Pinpoint the cell where the given text exists, returning its [X, Y] midpoint coordinate. 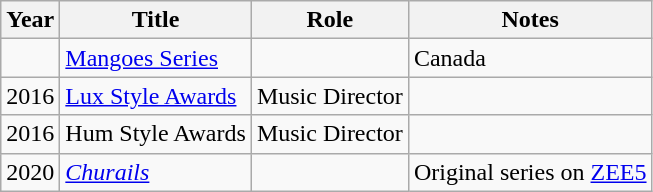
Original series on ZEE5 [530, 172]
Mangoes Series [156, 58]
Role [330, 20]
Lux Style Awards [156, 96]
2020 [30, 172]
Hum Style Awards [156, 134]
Title [156, 20]
Canada [530, 58]
Notes [530, 20]
Year [30, 20]
Churails [156, 172]
